Provide the (x, y) coordinate of the cell's center where the given text is located.  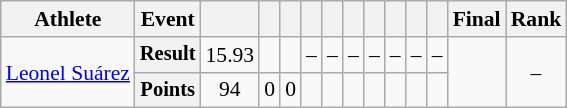
Points (168, 90)
Event (168, 19)
Final (477, 19)
15.93 (230, 55)
94 (230, 90)
Athlete (68, 19)
Leonel Suárez (68, 72)
Result (168, 55)
Rank (536, 19)
